Output the (x, y) coordinate of the center of the cell containing the given text.  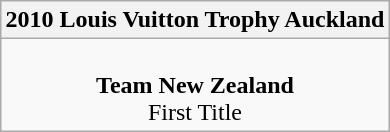
2010 Louis Vuitton Trophy Auckland (195, 20)
Team New ZealandFirst Title (195, 85)
